Identify which cell holds the provided text, then report its (X, Y) central coordinate. 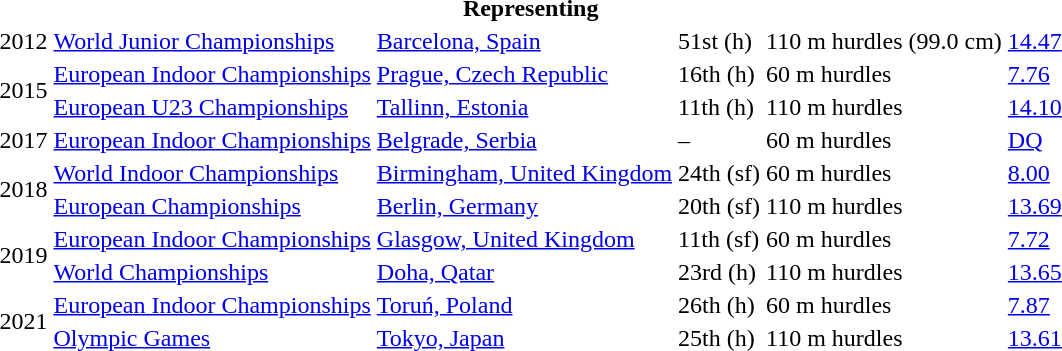
26th (h) (720, 305)
World Junior Championships (212, 41)
Doha, Qatar (524, 272)
European Championships (212, 206)
Tallinn, Estonia (524, 107)
11th (h) (720, 107)
– (720, 140)
Berlin, Germany (524, 206)
World Indoor Championships (212, 173)
Birmingham, United Kingdom (524, 173)
European U23 Championships (212, 107)
110 m hurdles (99.0 cm) (884, 41)
Prague, Czech Republic (524, 74)
Barcelona, Spain (524, 41)
51st (h) (720, 41)
Belgrade, Serbia (524, 140)
24th (sf) (720, 173)
World Championships (212, 272)
20th (sf) (720, 206)
11th (sf) (720, 239)
Toruń, Poland (524, 305)
Glasgow, United Kingdom (524, 239)
23rd (h) (720, 272)
16th (h) (720, 74)
